Return the (X, Y) coordinate for the center point of the cell that contains the specified text.  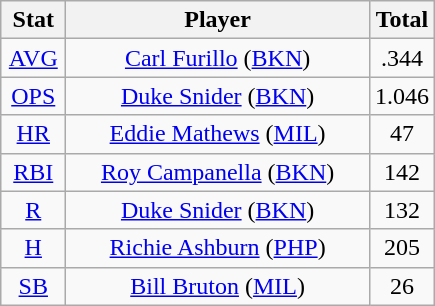
H (34, 248)
RBI (34, 172)
Stat (34, 20)
Roy Campanella (BKN) (218, 172)
132 (402, 210)
OPS (34, 96)
R (34, 210)
1.046 (402, 96)
26 (402, 286)
Bill Bruton (MIL) (218, 286)
142 (402, 172)
205 (402, 248)
Carl Furillo (BKN) (218, 58)
SB (34, 286)
Player (218, 20)
AVG (34, 58)
Richie Ashburn (PHP) (218, 248)
Total (402, 20)
HR (34, 134)
47 (402, 134)
Eddie Mathews (MIL) (218, 134)
.344 (402, 58)
